Capture the cell that displays the provided text and extract its [x, y] central coordinate. 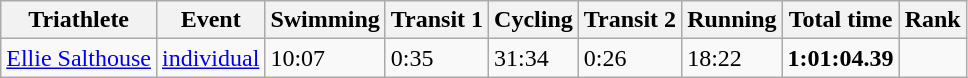
1:01:04.39 [840, 58]
Transit 1 [436, 20]
10:07 [325, 58]
31:34 [534, 58]
Cycling [534, 20]
Ellie Salthouse [79, 58]
0:35 [436, 58]
Total time [840, 20]
Triathlete [79, 20]
Transit 2 [630, 20]
Swimming [325, 20]
0:26 [630, 58]
Running [732, 20]
Event [210, 20]
Rank [932, 20]
individual [210, 58]
18:22 [732, 58]
